From the cell containing the given text, extract its center point as [X, Y] coordinate. 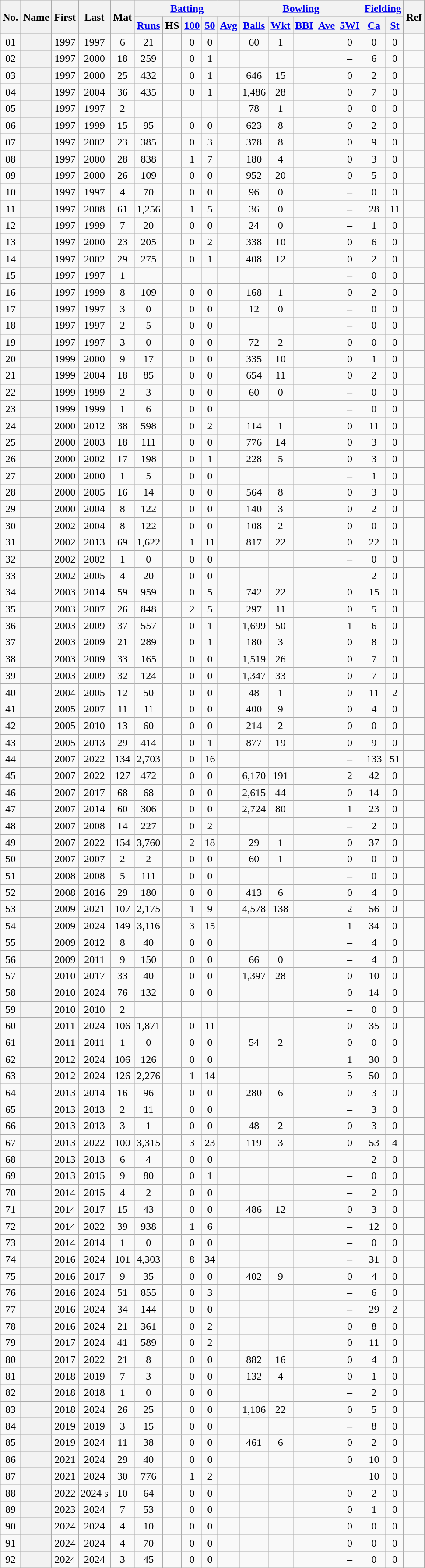
HS [172, 25]
65 [11, 1109]
6,170 [254, 776]
71 [11, 1209]
338 [254, 242]
05 [11, 109]
Ave [327, 25]
73 [11, 1242]
09 [11, 175]
92 [11, 1560]
Last [95, 17]
557 [149, 626]
952 [254, 175]
Ref [414, 17]
84 [11, 1426]
289 [149, 642]
88 [11, 1493]
882 [254, 1359]
Wkt [281, 25]
378 [254, 142]
564 [254, 492]
87 [11, 1476]
06 [11, 125]
90 [11, 1526]
306 [149, 809]
107 [123, 909]
280 [254, 1093]
79 [11, 1343]
1,486 [254, 92]
52 [11, 892]
2,615 [254, 793]
119 [254, 1143]
598 [149, 425]
408 [254, 259]
205 [149, 242]
227 [149, 826]
02 [11, 59]
01 [11, 42]
First [65, 17]
228 [254, 459]
589 [149, 1343]
1,397 [254, 976]
168 [254, 292]
335 [254, 359]
435 [149, 92]
Avg [228, 25]
165 [149, 659]
4,578 [254, 909]
149 [123, 926]
877 [254, 743]
140 [254, 509]
77 [11, 1310]
81 [11, 1376]
Bowling [301, 9]
27 [11, 475]
07 [11, 142]
1,699 [254, 626]
1,256 [149, 209]
Name [36, 17]
89 [11, 1509]
4,303 [149, 1259]
91 [11, 1543]
214 [254, 726]
75 [11, 1276]
55 [11, 942]
95 [149, 125]
47 [11, 809]
432 [149, 75]
742 [254, 592]
144 [149, 1310]
646 [254, 75]
848 [149, 609]
385 [149, 142]
3,116 [149, 926]
Batting [187, 9]
402 [254, 1276]
154 [123, 842]
1,622 [149, 542]
414 [149, 743]
3,760 [149, 842]
654 [254, 375]
2,175 [149, 909]
No. [11, 17]
Runs [149, 25]
74 [11, 1259]
259 [149, 59]
486 [254, 1209]
817 [254, 542]
46 [11, 793]
67 [11, 1143]
Balls [254, 25]
1,871 [149, 1026]
3,315 [149, 1143]
297 [254, 609]
150 [149, 959]
361 [149, 1326]
472 [149, 776]
134 [123, 759]
114 [254, 425]
St [395, 25]
04 [11, 92]
198 [149, 459]
108 [254, 526]
2024 s [95, 1493]
855 [149, 1293]
938 [149, 1226]
2,703 [149, 759]
5WI [350, 25]
58 [11, 992]
2023 [65, 1509]
63 [11, 1076]
83 [11, 1409]
623 [254, 125]
62 [11, 1059]
461 [254, 1443]
1,347 [254, 676]
138 [281, 909]
2,724 [254, 809]
Fielding [383, 9]
86 [11, 1459]
400 [254, 709]
413 [254, 892]
191 [281, 776]
03 [11, 75]
Mat [123, 17]
101 [123, 1259]
08 [11, 159]
275 [149, 259]
49 [11, 842]
57 [11, 976]
133 [374, 759]
Ca [374, 25]
2,276 [149, 1076]
124 [149, 676]
838 [149, 159]
1,519 [254, 659]
1,106 [254, 1409]
BBI [304, 25]
127 [123, 776]
82 [11, 1393]
959 [149, 592]
